Search for the cell housing the specified text and yield its (x, y) center coordinate. 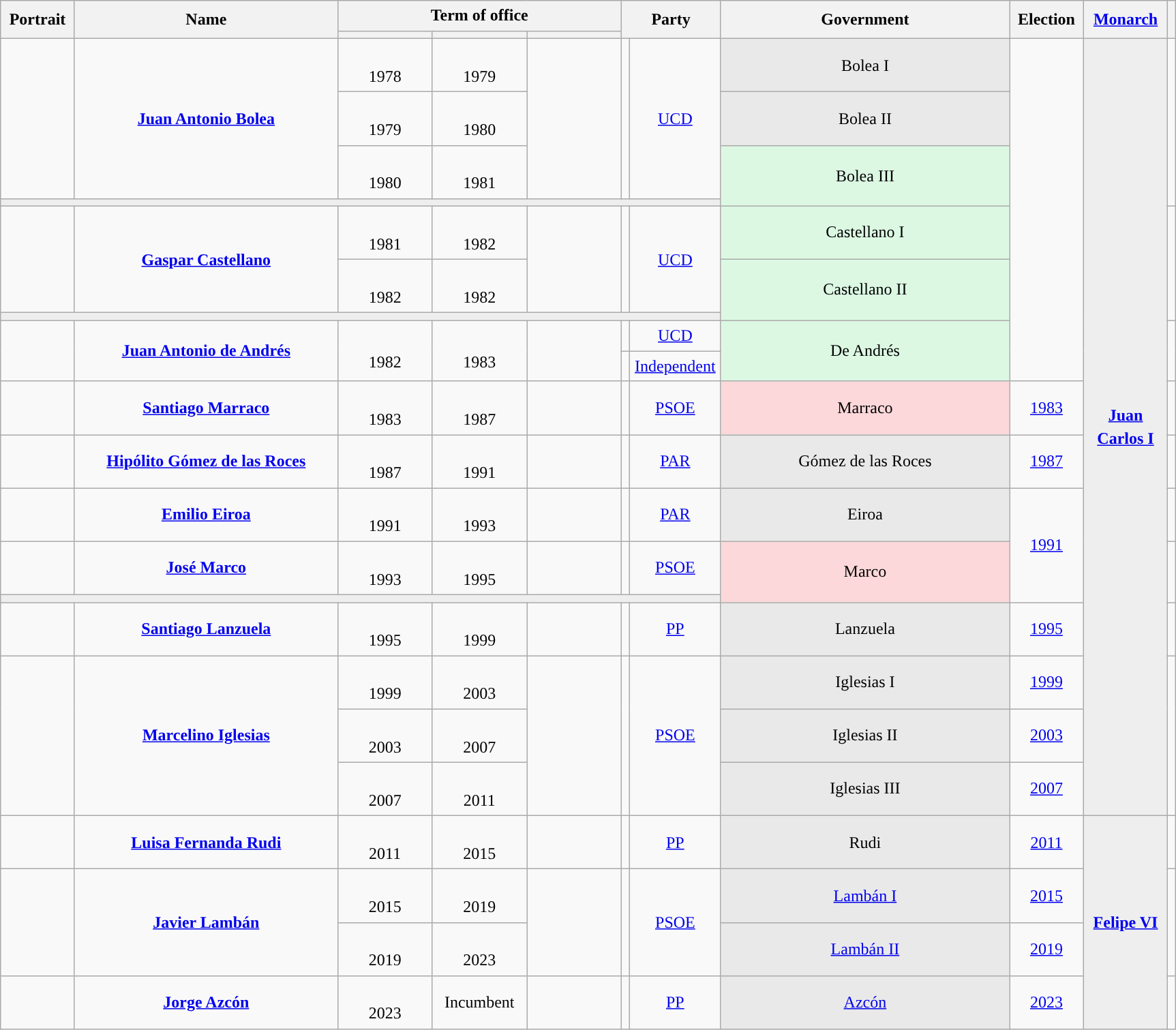
Hipólito Gómez de las Roces (206, 461)
Portrait (38, 20)
Party (671, 20)
Bolea I (865, 65)
Bolea III (865, 176)
Santiago Marraco (206, 408)
Gómez de las Roces (865, 461)
1978 (385, 65)
Eiroa (865, 515)
Election (1047, 20)
Iglesias III (865, 789)
José Marco (206, 568)
Luisa Fernanda Rudi (206, 843)
Independent (676, 367)
Azcón (865, 1003)
Iglesias II (865, 736)
Felipe VI (1126, 923)
Marco (865, 571)
Lanzuela (865, 629)
Juan Antonio Bolea (206, 119)
Juan Carlos I (1126, 427)
Gaspar Castellano (206, 259)
Marcelino Iglesias (206, 736)
Lambán I (865, 896)
Bolea II (865, 119)
Emilio Eiroa (206, 515)
Monarch (1126, 20)
Juan Antonio de Andrés (206, 350)
Javier Lambán (206, 923)
Incumbent (480, 1003)
Name (206, 20)
Iglesias I (865, 682)
Marraco (865, 408)
Lambán II (865, 949)
Term of office (479, 16)
Castellano I (865, 232)
Government (865, 20)
De Andrés (865, 350)
Santiago Lanzuela (206, 629)
Rudi (865, 843)
Jorge Azcón (206, 1003)
Castellano II (865, 290)
